Scan for the cell matching the given text and deliver its [X, Y] coordinate at center. 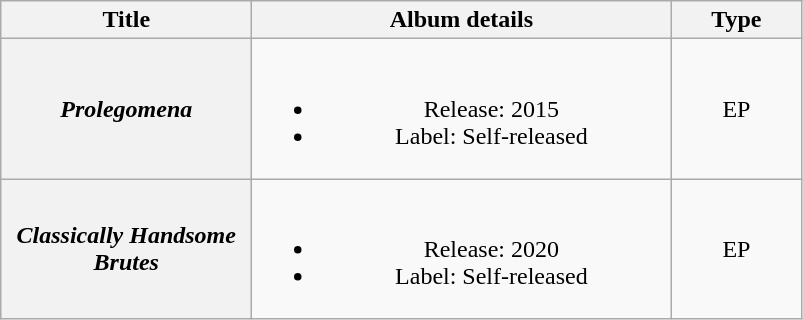
Title [126, 20]
Classically Handsome Brutes [126, 249]
Prolegomena [126, 109]
Release: 2020Label: Self-released [462, 249]
Album details [462, 20]
Release: 2015Label: Self-released [462, 109]
Type [736, 20]
